Find where the given text appears and provide that cell's center as [x, y] coordinate. 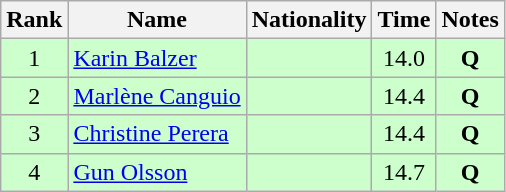
Time [404, 20]
Gun Olsson [157, 172]
Notes [470, 20]
14.7 [404, 172]
Name [157, 20]
Rank [34, 20]
2 [34, 96]
Nationality [309, 20]
1 [34, 58]
14.0 [404, 58]
Marlène Canguio [157, 96]
3 [34, 134]
4 [34, 172]
Karin Balzer [157, 58]
Christine Perera [157, 134]
